Pinpoint the cell where the given text exists, returning its [X, Y] midpoint coordinate. 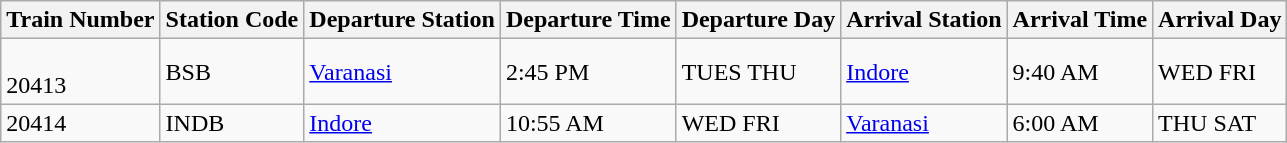
Arrival Station [924, 20]
TUES THU [758, 72]
Departure Station [402, 20]
THU SAT [1220, 123]
Arrival Day [1220, 20]
20414 [80, 123]
Station Code [232, 20]
20413 [80, 72]
10:55 AM [588, 123]
2:45 PM [588, 72]
Departure Day [758, 20]
INDB [232, 123]
BSB [232, 72]
9:40 AM [1080, 72]
6:00 AM [1080, 123]
Arrival Time [1080, 20]
Departure Time [588, 20]
Train Number [80, 20]
